Find where the given text appears and provide that cell's center as (x, y) coordinate. 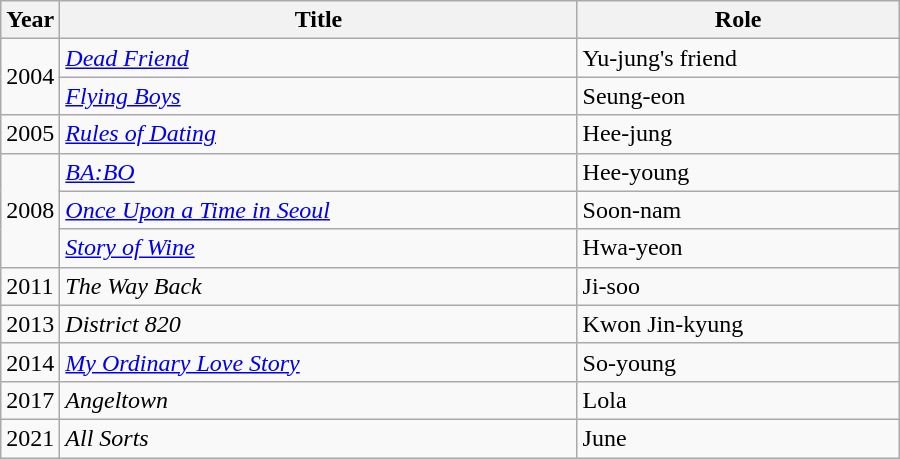
Flying Boys (318, 96)
Yu-jung's friend (738, 58)
2008 (30, 210)
Angeltown (318, 400)
2021 (30, 438)
Soon-nam (738, 210)
Seung-eon (738, 96)
Ji-soo (738, 286)
Year (30, 20)
Dead Friend (318, 58)
Title (318, 20)
All Sorts (318, 438)
The Way Back (318, 286)
Lola (738, 400)
Hee-jung (738, 134)
Hwa-yeon (738, 248)
Kwon Jin-kyung (738, 324)
June (738, 438)
Once Upon a Time in Seoul (318, 210)
2005 (30, 134)
2011 (30, 286)
2013 (30, 324)
My Ordinary Love Story (318, 362)
2004 (30, 77)
Role (738, 20)
2017 (30, 400)
District 820 (318, 324)
2014 (30, 362)
So-young (738, 362)
Rules of Dating (318, 134)
Hee-young (738, 172)
Story of Wine (318, 248)
BA:BO (318, 172)
